From the cell containing the given text, extract its center point as [X, Y] coordinate. 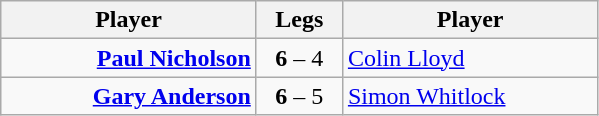
6 – 5 [299, 96]
Legs [299, 20]
6 – 4 [299, 58]
Paul Nicholson [129, 58]
Simon Whitlock [470, 96]
Colin Lloyd [470, 58]
Gary Anderson [129, 96]
